Capture the cell that displays the provided text and extract its [X, Y] central coordinate. 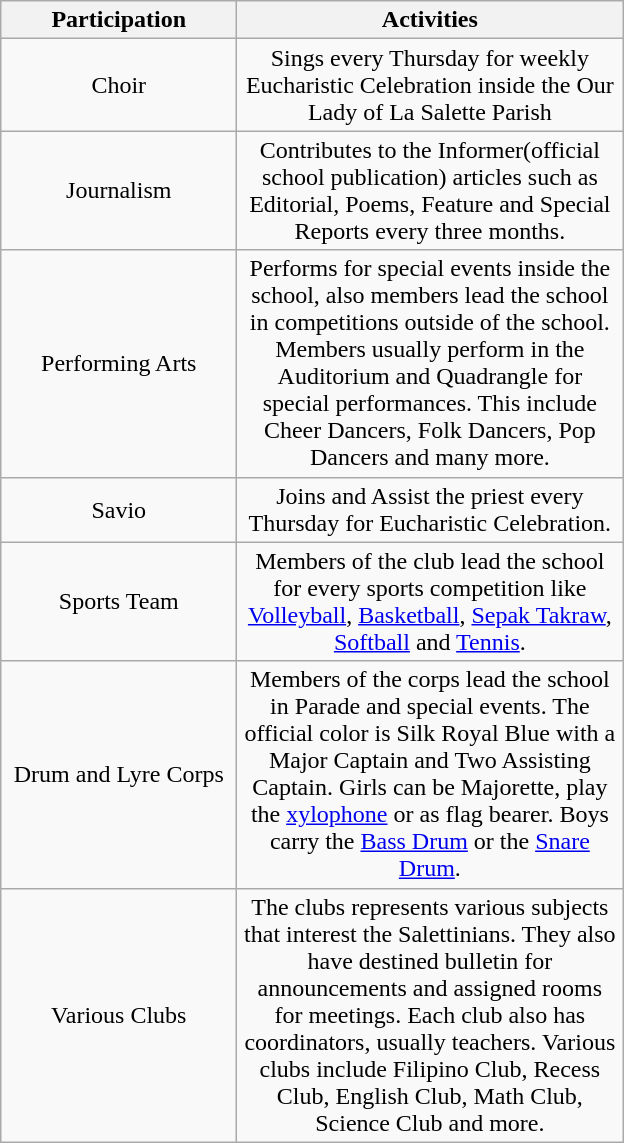
Participation [119, 20]
Activities [430, 20]
Savio [119, 510]
Joins and Assist the priest every Thursday for Eucharistic Celebration. [430, 510]
Sings every Thursday for weekly Eucharistic Celebration inside the Our Lady of La Salette Parish [430, 85]
Performing Arts [119, 364]
Various Clubs [119, 1015]
Journalism [119, 190]
Members of the club lead the school for every sports competition like Volleyball, Basketball, Sepak Takraw, Softball and Tennis. [430, 602]
Drum and Lyre Corps [119, 774]
Contributes to the Informer(official school publication) articles such as Editorial, Poems, Feature and Special Reports every three months. [430, 190]
Choir [119, 85]
Sports Team [119, 602]
